Return (X, Y) of the center of cell containing provided text 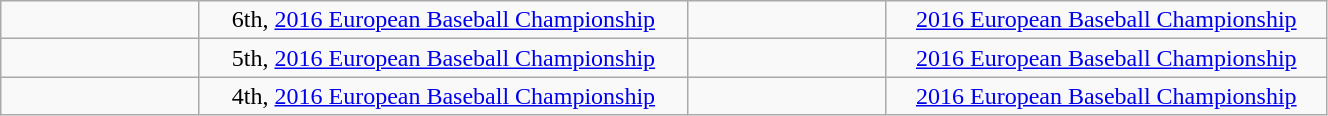
4th, 2016 European Baseball Championship (443, 96)
6th, 2016 European Baseball Championship (443, 20)
5th, 2016 European Baseball Championship (443, 58)
